Identify which cell holds the provided text, then report its [X, Y] central coordinate. 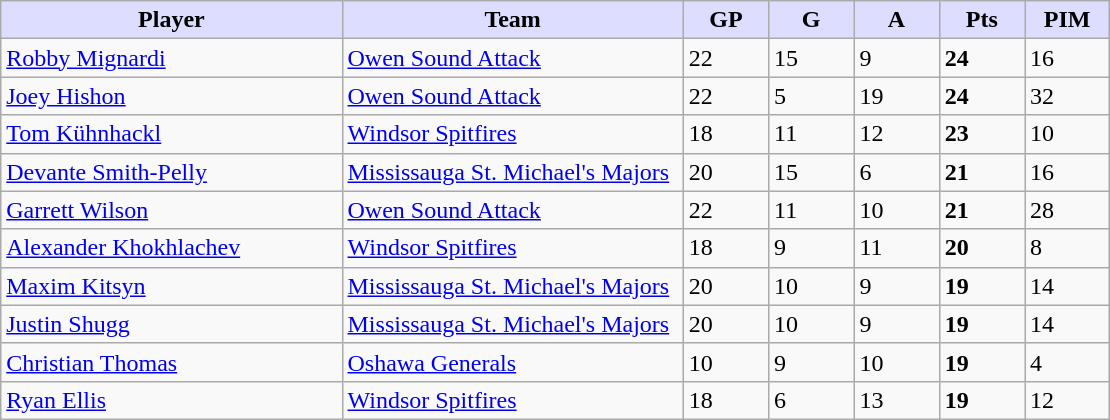
13 [896, 400]
28 [1066, 210]
Devante Smith-Pelly [172, 172]
Tom Kühnhackl [172, 134]
Alexander Khokhlachev [172, 248]
Pts [982, 20]
32 [1066, 96]
A [896, 20]
Team [512, 20]
Justin Shugg [172, 324]
Oshawa Generals [512, 362]
GP [726, 20]
Joey Hishon [172, 96]
Ryan Ellis [172, 400]
Player [172, 20]
Garrett Wilson [172, 210]
23 [982, 134]
G [812, 20]
Christian Thomas [172, 362]
PIM [1066, 20]
4 [1066, 362]
5 [812, 96]
8 [1066, 248]
Robby Mignardi [172, 58]
Maxim Kitsyn [172, 286]
